Return the [x, y] coordinate for the center point of the cell that contains the specified text.  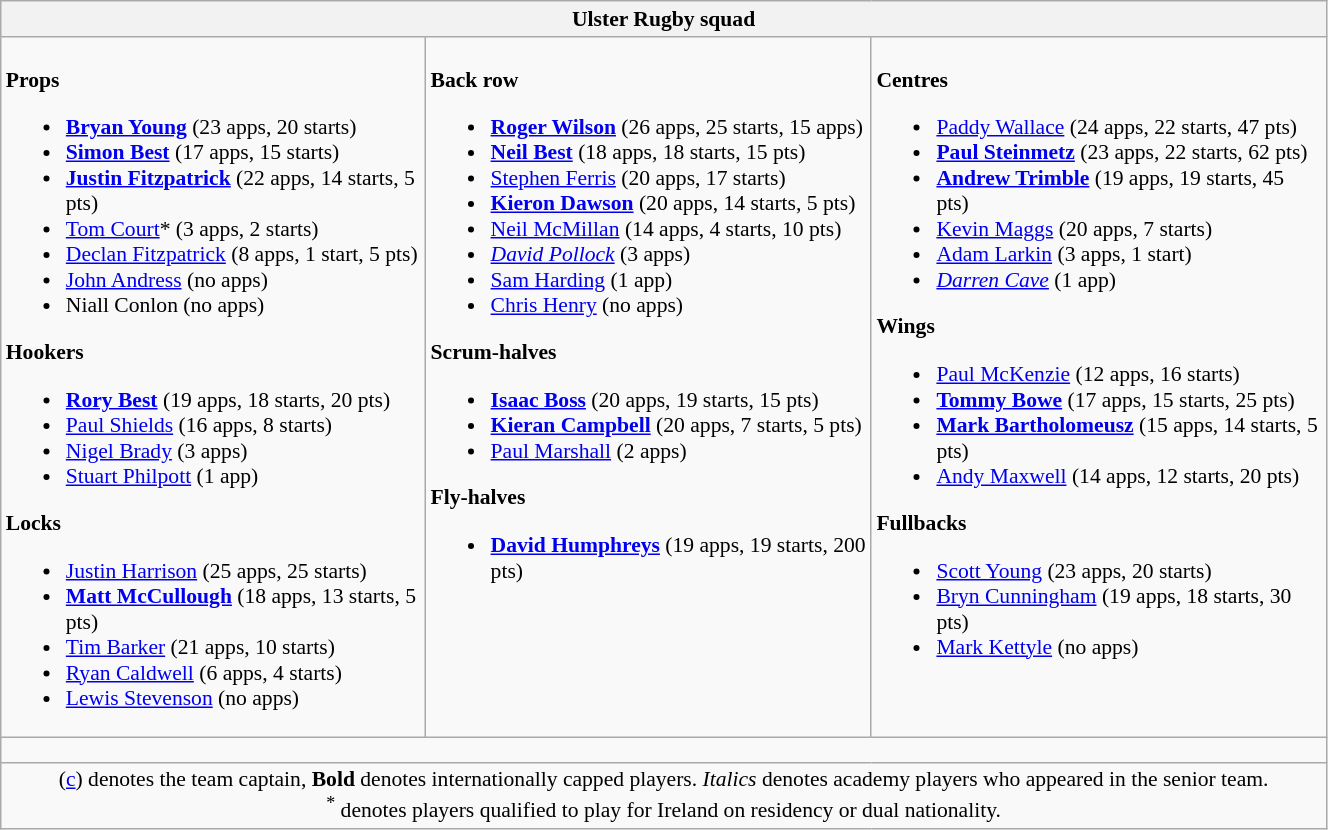
Ulster Rugby squad [664, 19]
